Find where the given text appears and provide that cell's center as [X, Y] coordinate. 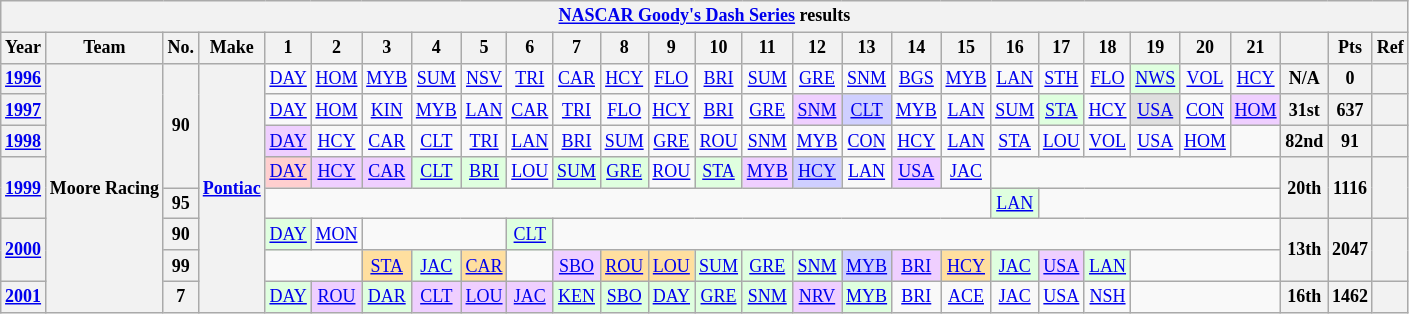
6 [530, 48]
ACE [966, 296]
2000 [24, 250]
2001 [24, 296]
17 [1062, 48]
1116 [1350, 188]
Ref [1390, 48]
1462 [1350, 296]
KIN [387, 110]
13 [867, 48]
NASCAR Goody's Dash Series results [704, 16]
1999 [24, 188]
STH [1062, 78]
20 [1206, 48]
1996 [24, 78]
9 [672, 48]
KEN [577, 296]
N/A [1304, 78]
12 [817, 48]
1 [288, 48]
2 [336, 48]
16 [1015, 48]
11 [767, 48]
NSH [1108, 296]
19 [1156, 48]
0 [1350, 78]
82nd [1304, 140]
Year [24, 48]
Team [104, 48]
DAR [387, 296]
637 [1350, 110]
10 [719, 48]
No. [180, 48]
31st [1304, 110]
1997 [24, 110]
MON [336, 234]
16th [1304, 296]
1998 [24, 140]
18 [1108, 48]
15 [966, 48]
Pontiac [232, 188]
13th [1304, 250]
5 [484, 48]
Pts [1350, 48]
20th [1304, 188]
NSV [484, 78]
Make [232, 48]
Moore Racing [104, 188]
91 [1350, 140]
4 [437, 48]
2047 [1350, 250]
BGS [916, 78]
NRV [817, 296]
21 [1256, 48]
NWS [1156, 78]
8 [624, 48]
14 [916, 48]
95 [180, 204]
3 [387, 48]
99 [180, 266]
